Return the [x, y] coordinate for the center point of the cell that contains the specified text.  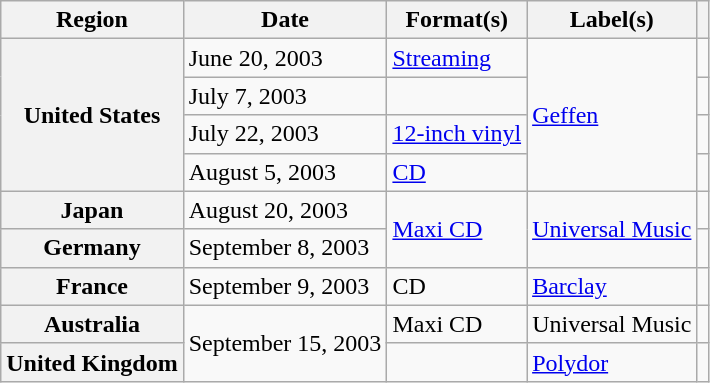
July 7, 2003 [285, 96]
United Kingdom [92, 362]
Polydor [612, 362]
September 9, 2003 [285, 286]
United States [92, 115]
Barclay [612, 286]
Australia [92, 324]
Germany [92, 248]
August 20, 2003 [285, 210]
September 15, 2003 [285, 343]
August 5, 2003 [285, 172]
France [92, 286]
Date [285, 20]
Japan [92, 210]
September 8, 2003 [285, 248]
June 20, 2003 [285, 58]
Geffen [612, 115]
July 22, 2003 [285, 134]
Streaming [457, 58]
Label(s) [612, 20]
Region [92, 20]
Format(s) [457, 20]
12-inch vinyl [457, 134]
